Return the (X, Y) coordinate for the center point of the cell that contains the specified text.  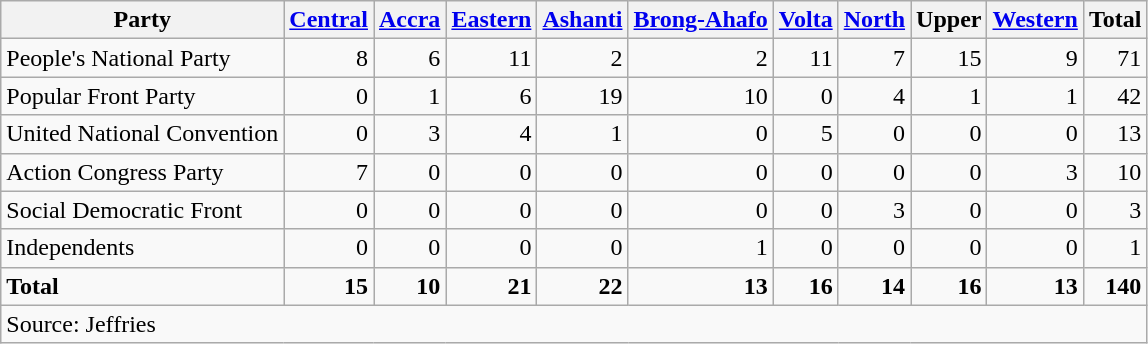
United National Convention (142, 134)
Brong-Ahafo (700, 20)
Western (1035, 20)
14 (874, 286)
Ashanti (582, 20)
42 (1115, 96)
Action Congress Party (142, 172)
Independents (142, 248)
8 (329, 58)
North (874, 20)
19 (582, 96)
Upper (949, 20)
71 (1115, 58)
140 (1115, 286)
Source: Jeffries (574, 324)
Central (329, 20)
9 (1035, 58)
Popular Front Party (142, 96)
People's National Party (142, 58)
Volta (806, 20)
21 (492, 286)
Accra (410, 20)
Eastern (492, 20)
22 (582, 286)
Social Democratic Front (142, 210)
Party (142, 20)
5 (806, 134)
